Detect which cell encompasses the target text, then output its (X, Y) center coordinate. 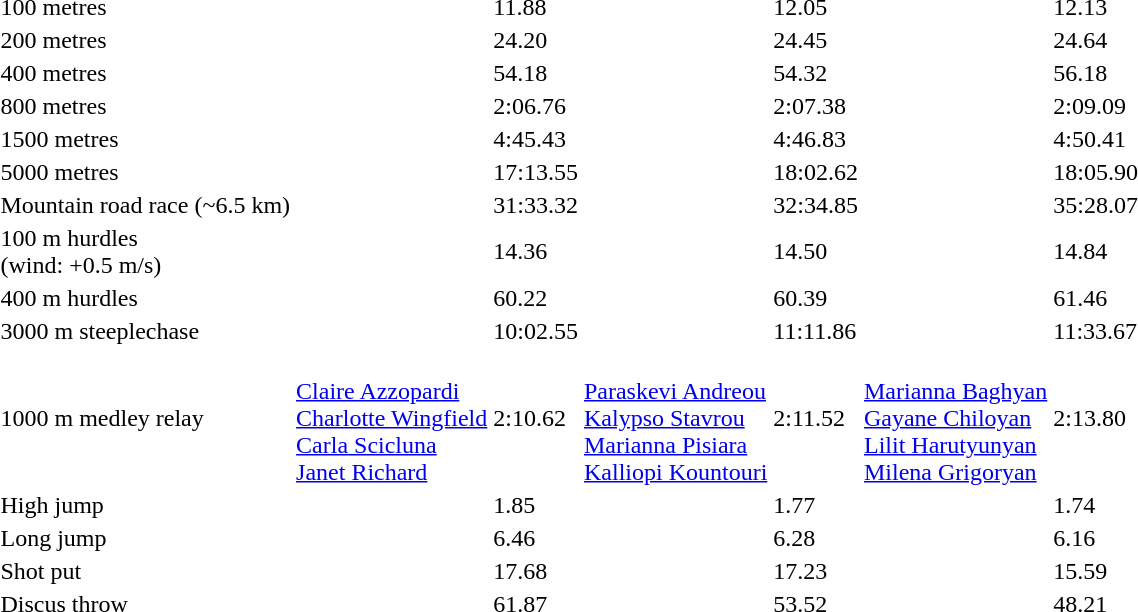
Marianna BaghyanGayane ChiloyanLilit HarutyunyanMilena Grigoryan (955, 418)
Claire AzzopardiCharlotte WingfieldCarla SciclunaJanet Richard (392, 418)
2:11.52 (816, 418)
54.18 (536, 73)
4:46.83 (816, 139)
24.20 (536, 40)
6.28 (816, 538)
2:06.76 (536, 106)
14.36 (536, 252)
6.46 (536, 538)
1.77 (816, 505)
4:45.43 (536, 139)
1.85 (536, 505)
31:33.32 (536, 205)
14.50 (816, 252)
17.23 (816, 571)
24.45 (816, 40)
60.39 (816, 298)
10:02.55 (536, 331)
18:02.62 (816, 172)
17:13.55 (536, 172)
17.68 (536, 571)
54.32 (816, 73)
2:10.62 (536, 418)
60.22 (536, 298)
Paraskevi AndreouKalypso StavrouMarianna PisiaraKalliopi Kountouri (675, 418)
11:11.86 (816, 331)
32:34.85 (816, 205)
2:07.38 (816, 106)
